Locate the cell with the specified text and output its (x, y) center coordinate. 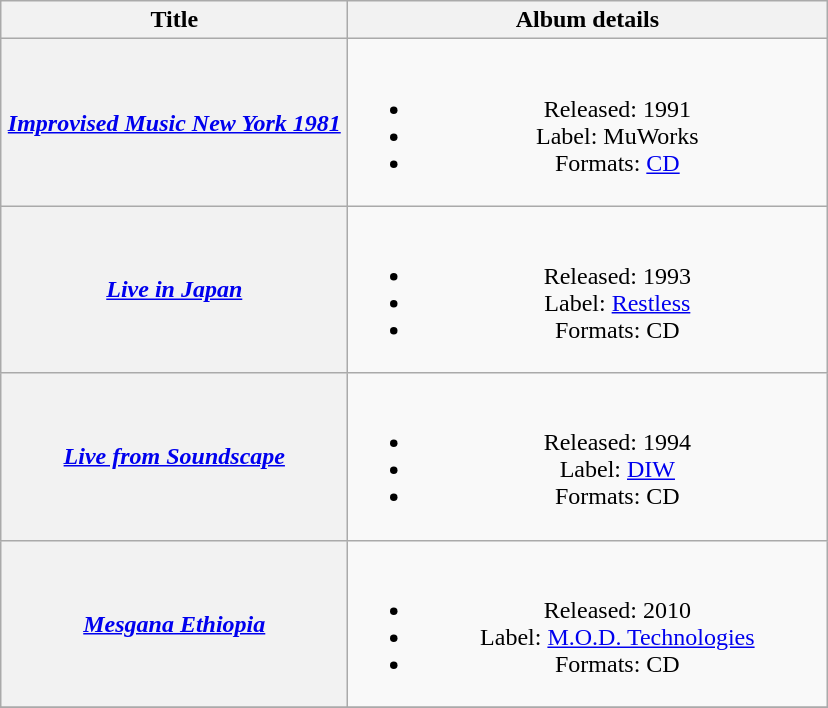
Released: 1994Label: DIWFormats: CD (588, 456)
Album details (588, 20)
Title (174, 20)
Live in Japan (174, 290)
Released: 1991Label: MuWorksFormats: CD (588, 122)
Improvised Music New York 1981 (174, 122)
Live from Soundscape (174, 456)
Released: 1993Label: RestlessFormats: CD (588, 290)
Mesgana Ethiopia (174, 624)
Released: 2010Label: M.O.D. TechnologiesFormats: CD (588, 624)
